Find where the given text appears and provide that cell's center as [X, Y] coordinate. 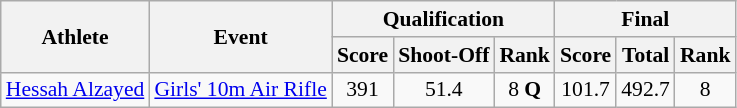
Hessah Alzayed [76, 90]
Athlete [76, 36]
Qualification [444, 19]
391 [362, 90]
Total [646, 55]
Shoot-Off [444, 55]
Girls' 10m Air Rifle [240, 90]
8 [706, 90]
Final [646, 19]
51.4 [444, 90]
492.7 [646, 90]
8 Q [524, 90]
Event [240, 36]
101.7 [586, 90]
